Return the [X, Y] coordinate for the center point of the cell that contains the specified text.  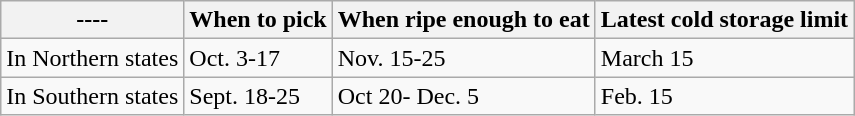
Feb. 15 [724, 96]
When to pick [258, 20]
Latest cold storage limit [724, 20]
---- [92, 20]
Oct. 3-17 [258, 58]
March 15 [724, 58]
In Northern states [92, 58]
Nov. 15-25 [464, 58]
When ripe enough to eat [464, 20]
Oct 20- Dec. 5 [464, 96]
In Southern states [92, 96]
Sept. 18-25 [258, 96]
